Return [X, Y] of the center of cell containing provided text 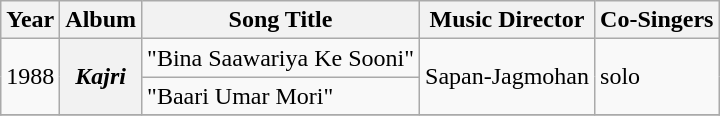
Co-Singers [657, 20]
Song Title [281, 20]
Kajri [101, 77]
"Baari Umar Mori" [281, 96]
Year [30, 20]
"Bina Saawariya Ke Sooni" [281, 58]
Album [101, 20]
Music Director [508, 20]
Sapan-Jagmohan [508, 77]
solo [657, 77]
1988 [30, 77]
